Detect which cell encompasses the target text, then output its [X, Y] center coordinate. 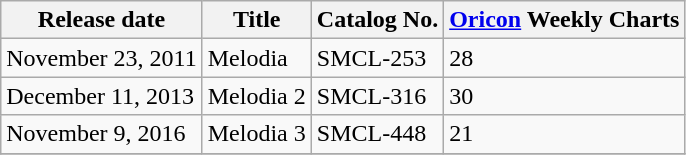
30 [564, 96]
Melodia 3 [256, 134]
SMCL-253 [377, 58]
Release date [102, 20]
December 11, 2013 [102, 96]
28 [564, 58]
Title [256, 20]
SMCL-448 [377, 134]
November 9, 2016 [102, 134]
21 [564, 134]
Catalog No. [377, 20]
Melodia 2 [256, 96]
November 23, 2011 [102, 58]
SMCL-316 [377, 96]
Melodia [256, 58]
Oricon Weekly Charts [564, 20]
